Capture the cell that displays the provided text and extract its [x, y] central coordinate. 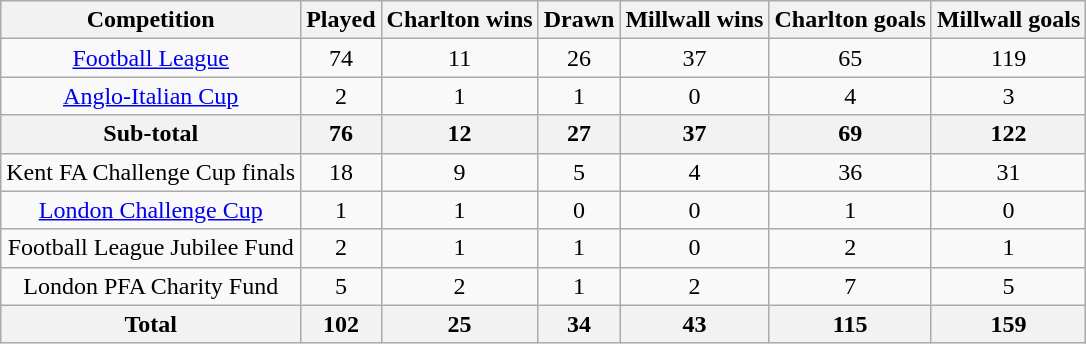
Anglo-Italian Cup [151, 96]
25 [460, 324]
34 [579, 324]
115 [850, 324]
Sub-total [151, 134]
76 [341, 134]
119 [1008, 58]
Football League Jubilee Fund [151, 248]
London Challenge Cup [151, 210]
Competition [151, 20]
65 [850, 58]
31 [1008, 172]
18 [341, 172]
Charlton wins [460, 20]
Charlton goals [850, 20]
43 [694, 324]
69 [850, 134]
3 [1008, 96]
159 [1008, 324]
9 [460, 172]
11 [460, 58]
London PFA Charity Fund [151, 286]
102 [341, 324]
Millwall goals [1008, 20]
74 [341, 58]
Kent FA Challenge Cup finals [151, 172]
27 [579, 134]
122 [1008, 134]
Drawn [579, 20]
12 [460, 134]
26 [579, 58]
Football League [151, 58]
Played [341, 20]
Millwall wins [694, 20]
Total [151, 324]
36 [850, 172]
7 [850, 286]
